From the cell containing the given text, extract its center point as [X, Y] coordinate. 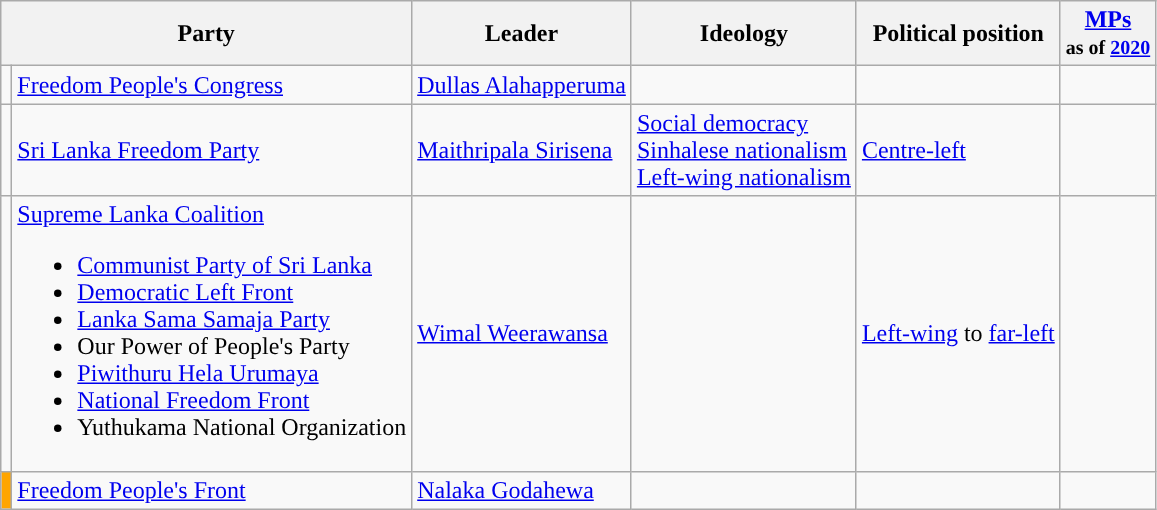
Wimal Weerawansa [522, 334]
Freedom People's Congress [212, 85]
Social democracySinhalese nationalismLeft-wing nationalism [744, 150]
Centre-left [958, 150]
Sri Lanka Freedom Party [212, 150]
Leader [522, 34]
Party [206, 34]
MPsas of 2020 [1108, 34]
Maithripala Sirisena [522, 150]
Ideology [744, 34]
Left-wing to far-left [958, 334]
Freedom People's Front [212, 490]
Nalaka Godahewa [522, 490]
Dullas Alahapperuma [522, 85]
Political position [958, 34]
